From the cell containing the given text, extract its center point as [X, Y] coordinate. 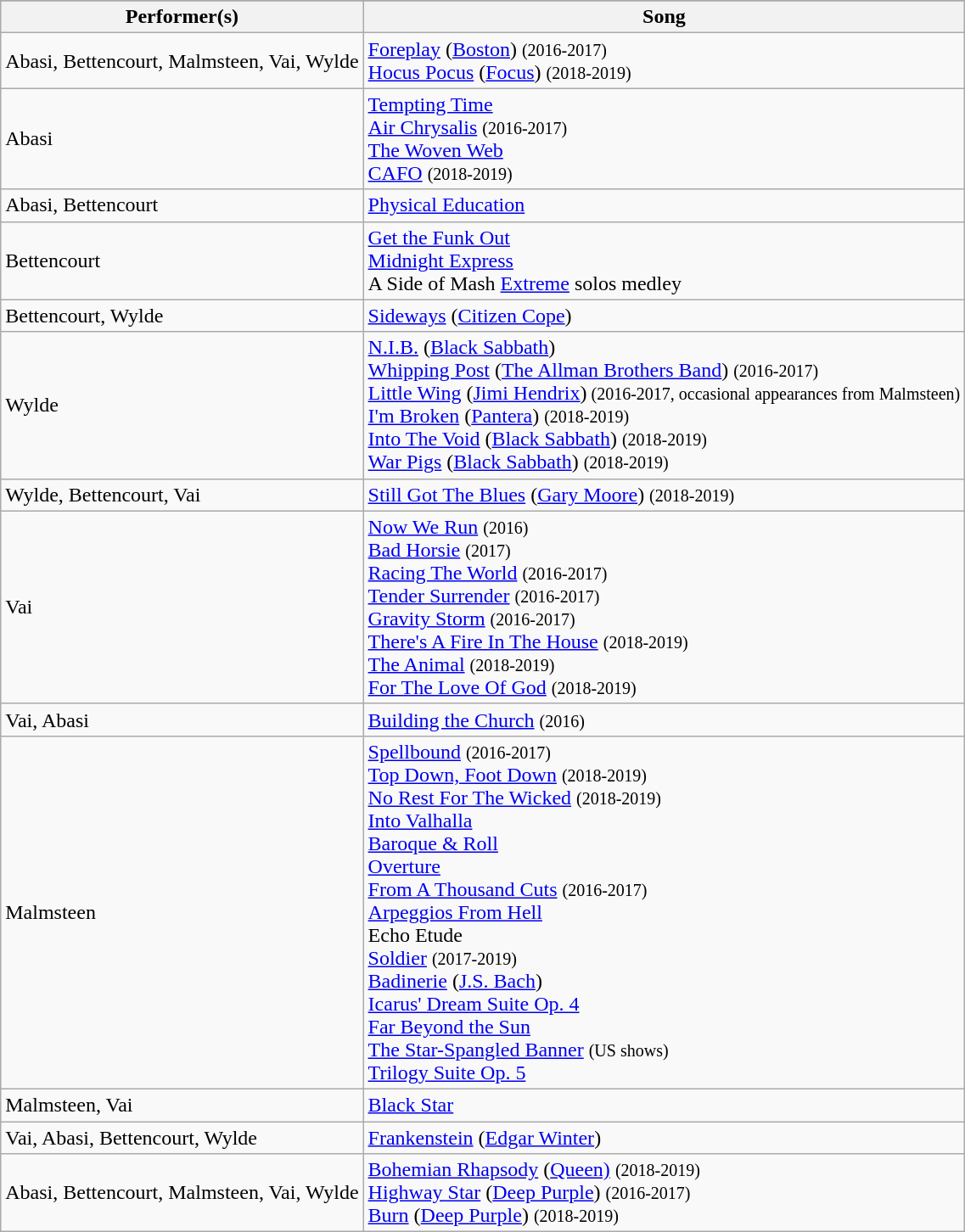
Bohemian Rhapsody (Queen) (2018-2019)Highway Star (Deep Purple) (2016-2017)Burn (Deep Purple) (2018-2019) [664, 1193]
Frankenstein (Edgar Winter) [664, 1138]
Tempting TimeAir Chrysalis (2016-2017)The Woven WebCAFO (2018-2019) [664, 139]
Wylde [182, 406]
Abasi [182, 139]
Malmsteen [182, 912]
Get the Funk OutMidnight ExpressA Side of Mash Extreme solos medley [664, 260]
Building the Church (2016) [664, 720]
Still Got The Blues (Gary Moore) (2018-2019) [664, 495]
Malmsteen, Vai [182, 1105]
Black Star [664, 1105]
Physical Education [664, 205]
Bettencourt, Wylde [182, 316]
Performer(s) [182, 17]
Sideways (Citizen Cope) [664, 316]
Song [664, 17]
Bettencourt [182, 260]
Vai, Abasi, Bettencourt, Wylde [182, 1138]
Abasi, Bettencourt [182, 205]
Vai, Abasi [182, 720]
Wylde, Bettencourt, Vai [182, 495]
Foreplay (Boston) (2016-2017) Hocus Pocus (Focus) (2018-2019) [664, 61]
Vai [182, 608]
